Pinpoint the cell where the given text exists, returning its [X, Y] midpoint coordinate. 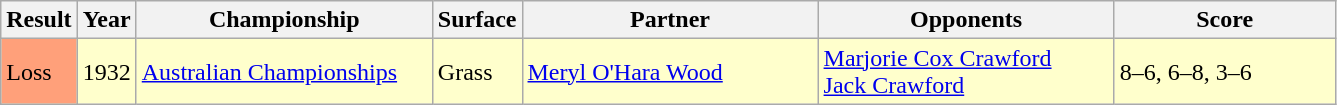
Championship [284, 20]
Loss [39, 72]
Year [106, 20]
Opponents [966, 20]
Australian Championships [284, 72]
Score [1224, 20]
8–6, 6–8, 3–6 [1224, 72]
Meryl O'Hara Wood [670, 72]
Result [39, 20]
Partner [670, 20]
Marjorie Cox Crawford Jack Crawford [966, 72]
Surface [477, 20]
1932 [106, 72]
Grass [477, 72]
